Extract the [x, y] coordinate from the center of the cell holding the provided text.  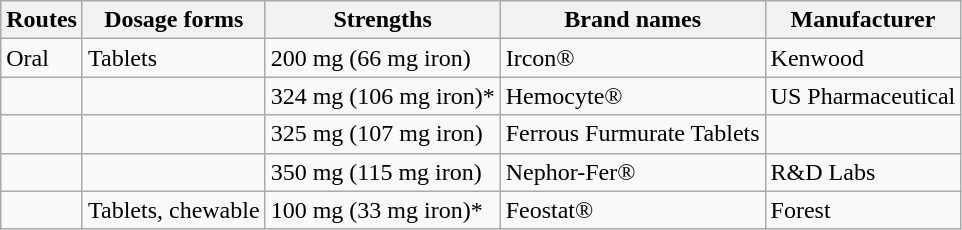
Strengths [382, 20]
R&D Labs [863, 172]
Ferrous Furmurate Tablets [632, 134]
Dosage forms [174, 20]
Oral [42, 58]
Manufacturer [863, 20]
Nephor-Fer® [632, 172]
US Pharmaceutical [863, 96]
Brand names [632, 20]
324 mg (106 mg iron)* [382, 96]
Routes [42, 20]
Forest [863, 210]
Ircon® [632, 58]
Tablets [174, 58]
350 mg (115 mg iron) [382, 172]
200 mg (66 mg iron) [382, 58]
Feostat® [632, 210]
Kenwood [863, 58]
Tablets, chewable [174, 210]
Hemocyte® [632, 96]
100 mg (33 mg iron)* [382, 210]
325 mg (107 mg iron) [382, 134]
